Extract the [x, y] coordinate from the center of the cell holding the provided text.  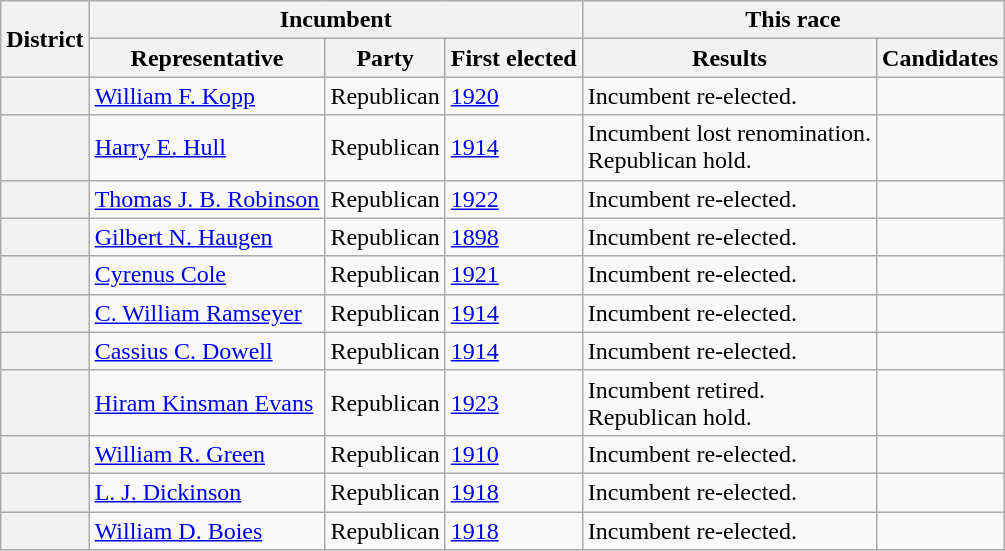
William R. Green [207, 454]
C. William Ramseyer [207, 313]
1922 [514, 199]
1920 [514, 96]
Party [385, 58]
Incumbent retired.Republican hold. [729, 402]
Gilbert N. Haugen [207, 237]
Representative [207, 58]
District [45, 39]
Results [729, 58]
First elected [514, 58]
Cassius C. Dowell [207, 351]
Candidates [940, 58]
This race [792, 20]
William F. Kopp [207, 96]
1898 [514, 237]
Cyrenus Cole [207, 275]
Hiram Kinsman Evans [207, 402]
1921 [514, 275]
William D. Boies [207, 531]
L. J. Dickinson [207, 492]
1910 [514, 454]
Incumbent lost renomination.Republican hold. [729, 148]
1923 [514, 402]
Harry E. Hull [207, 148]
Incumbent [336, 20]
Thomas J. B. Robinson [207, 199]
